Output the [x, y] coordinate of the center of the cell containing the given text.  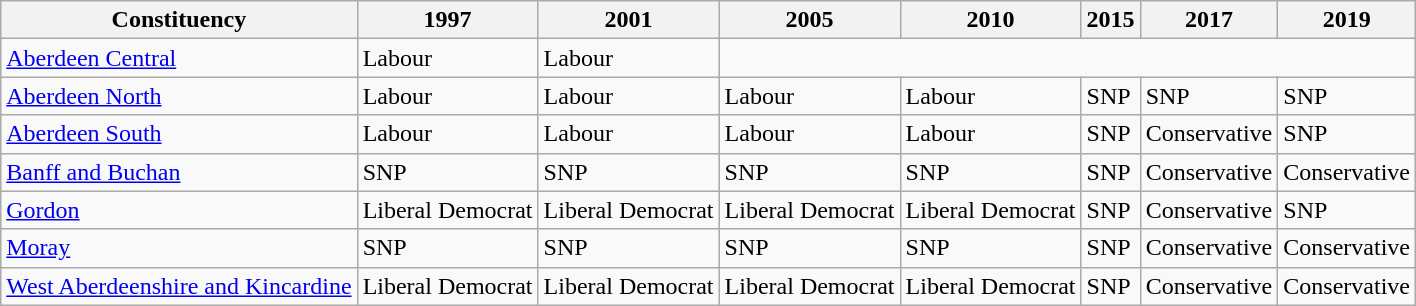
West Aberdeenshire and Kincardine [179, 286]
2005 [810, 20]
2010 [990, 20]
2017 [1209, 20]
1997 [448, 20]
2001 [628, 20]
2015 [1110, 20]
Gordon [179, 210]
Aberdeen North [179, 96]
2019 [1347, 20]
Moray [179, 248]
Constituency [179, 20]
Aberdeen Central [179, 58]
Aberdeen South [179, 134]
Banff and Buchan [179, 172]
